Locate the cell with the specified text and output its [x, y] center coordinate. 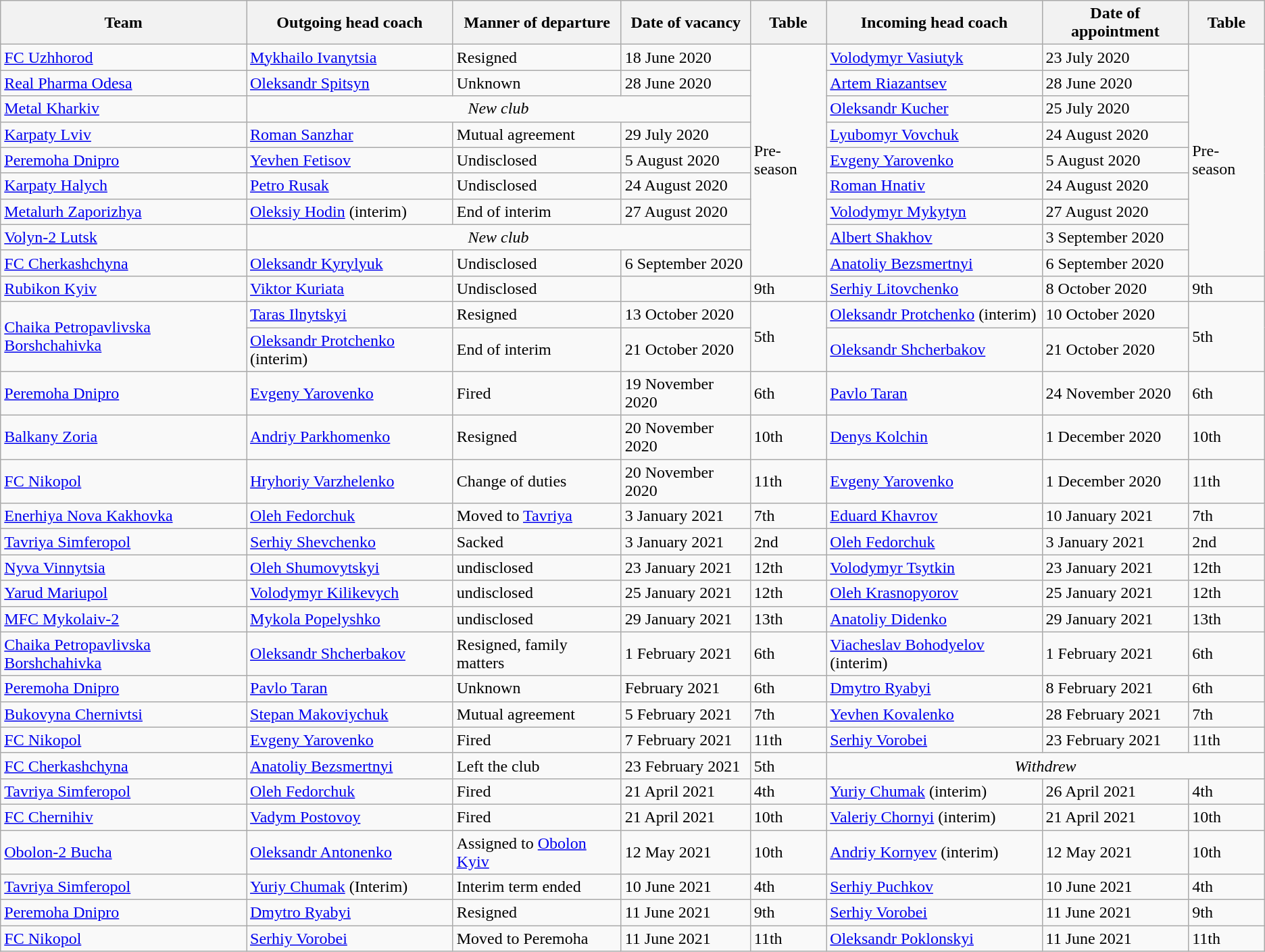
Rubikon Kyiv [124, 289]
Anatoliy Didenko [934, 619]
Lyubomyr Vovchuk [934, 134]
Real Pharma Odesa [124, 83]
Bukovyna Chernivtsi [124, 714]
Oleksiy Hodin (interim) [349, 211]
Hryhoriy Varzhelenko [349, 481]
Oleh Shumovytskyi [349, 568]
Volodymyr Kilikevych [349, 593]
Taras Ilnytskyi [349, 314]
10 January 2021 [1115, 516]
Obolon-2 Bucha [124, 851]
Karpaty Halych [124, 186]
Interim term ended [537, 887]
10 October 2020 [1115, 314]
28 February 2021 [1115, 714]
19 November 2020 [685, 393]
Serhiy Shevchenko [349, 542]
Moved to Peremoha [537, 938]
23 July 2020 [1115, 57]
18 June 2020 [685, 57]
Volodymyr Mykytyn [934, 211]
Albert Shakhov [934, 237]
Artem Riazantsev [934, 83]
Yarud Mariupol [124, 593]
Metal Kharkiv [124, 109]
Withdrew [1045, 766]
Oleksandr Spitsyn [349, 83]
Left the club [537, 766]
Mykola Popelyshko [349, 619]
8 February 2021 [1115, 688]
Enerhiya Nova Kakhovka [124, 516]
Andriy Kornyev (interim) [934, 851]
FC Uzhhorod [124, 57]
Eduard Khavrov [934, 516]
February 2021 [685, 688]
Serhiy Puchkov [934, 887]
Manner of departure [537, 23]
Resigned, family matters [537, 654]
Change of duties [537, 481]
Yevhen Fetisov [349, 160]
Nyva Vinnytsia [124, 568]
25 July 2020 [1115, 109]
Oleksandr Antonenko [349, 851]
13 October 2020 [685, 314]
Vadym Postovoy [349, 817]
Viacheslav Bohodyelov (interim) [934, 654]
5 February 2021 [685, 714]
Viktor Kuriata [349, 289]
Moved to Tavriya [537, 516]
Karpaty Lviv [124, 134]
Volyn-2 Lutsk [124, 237]
26 April 2021 [1115, 791]
Date of appointment [1115, 23]
Date of vacancy [685, 23]
Denys Kolchin [934, 438]
Incoming head coach [934, 23]
Oleksandr Kucher [934, 109]
Roman Hnativ [934, 186]
Outgoing head coach [349, 23]
Sacked [537, 542]
8 October 2020 [1115, 289]
Serhiy Litovchenko [934, 289]
Team [124, 23]
Yuriy Chumak (Interim) [349, 887]
3 September 2020 [1115, 237]
Andriy Parkhomenko [349, 438]
Volodymyr Vasiutyk [934, 57]
Petro Rusak [349, 186]
Oleksandr Kyrylyuk [349, 263]
Valeriy Chornyi (interim) [934, 817]
24 November 2020 [1115, 393]
FC Chernihiv [124, 817]
Oleh Krasnopyorov [934, 593]
Assigned to Obolon Kyiv [537, 851]
MFC Mykolaiv-2 [124, 619]
Roman Sanzhar [349, 134]
7 February 2021 [685, 740]
29 July 2020 [685, 134]
Yuriy Chumak (interim) [934, 791]
Oleksandr Poklonskyi [934, 938]
Mykhailo Ivanytsia [349, 57]
Stepan Makoviychuk [349, 714]
Metalurh Zaporizhya [124, 211]
Volodymyr Tsytkin [934, 568]
Balkany Zoria [124, 438]
Yevhen Kovalenko [934, 714]
